Provide the [X, Y] coordinate of the cell's center where the given text is located.  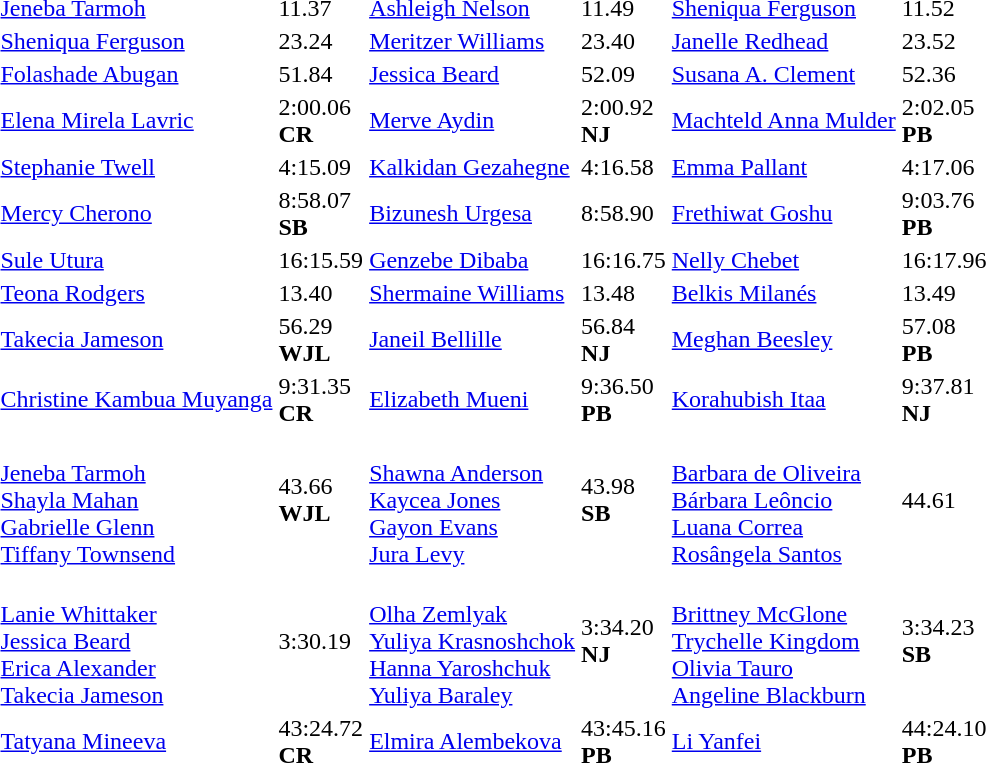
Korahubish Itaa [784, 400]
56.84NJ [624, 340]
4:15.09 [321, 167]
3:34.20NJ [624, 641]
2:00.06 CR [321, 120]
Elizabeth Mueni [472, 400]
52.09 [624, 74]
Machteld Anna Mulder [784, 120]
Susana A. Clement [784, 74]
Meghan Beesley [784, 340]
Shawna AndersonKaycea JonesGayon EvansJura Levy [472, 500]
43.98 SB [624, 500]
13.40 [321, 293]
23.24 [321, 41]
Belkis Milanés [784, 293]
Barbara de OliveiraBárbara LeôncioLuana CorreaRosângela Santos [784, 500]
23.40 [624, 41]
43.66 WJL [321, 500]
16:16.75 [624, 260]
Bizunesh Urgesa [472, 214]
51.84 [321, 74]
16:15.59 [321, 260]
4:16.58 [624, 167]
Nelly Chebet [784, 260]
Janelle Redhead [784, 41]
9:31.35CR [321, 400]
13.48 [624, 293]
8:58.07 SB [321, 214]
Meritzer Williams [472, 41]
Jessica Beard [472, 74]
Olha ZemlyakYuliya KrasnoshchokHanna YaroshchukYuliya Baraley [472, 641]
8:58.90 [624, 214]
Frethiwat Goshu [784, 214]
Merve Aydin [472, 120]
Janeil Bellille [472, 340]
Kalkidan Gezahegne [472, 167]
Emma Pallant [784, 167]
2:00.92NJ [624, 120]
56.29WJL [321, 340]
9:36.50 PB [624, 400]
Brittney McGloneTrychelle KingdomOlivia TauroAngeline Blackburn [784, 641]
3:30.19 [321, 641]
Genzebe Dibaba [472, 260]
Shermaine Williams [472, 293]
